Search for the cell housing the specified text and yield its [X, Y] center coordinate. 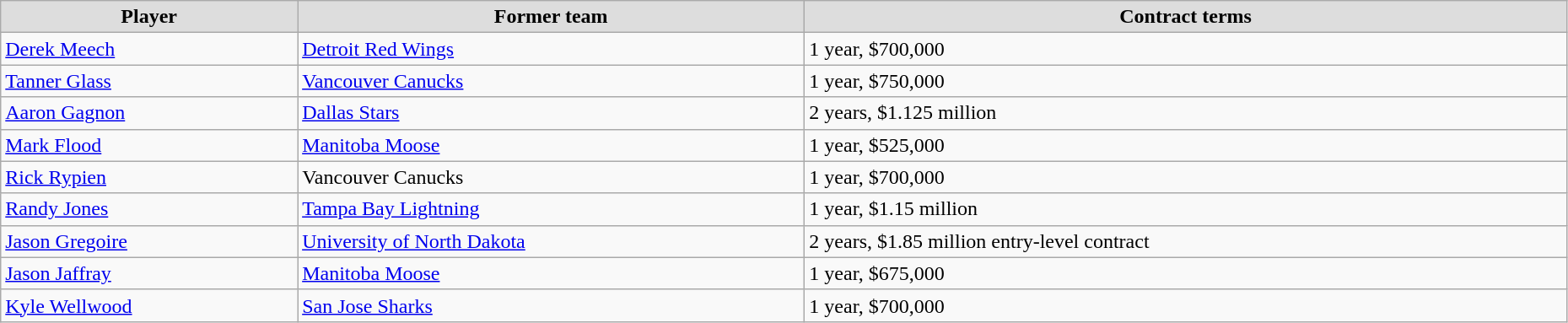
Rick Rypien [149, 177]
San Jose Sharks [552, 305]
Player [149, 17]
1 year, $750,000 [1186, 81]
Mark Flood [149, 145]
Jason Gregoire [149, 241]
Tanner Glass [149, 81]
Randy Jones [149, 209]
Jason Jaffray [149, 273]
Former team [552, 17]
Kyle Wellwood [149, 305]
Derek Meech [149, 49]
2 years, $1.85 million entry-level contract [1186, 241]
Dallas Stars [552, 113]
Tampa Bay Lightning [552, 209]
1 year, $525,000 [1186, 145]
1 year, $1.15 million [1186, 209]
University of North Dakota [552, 241]
1 year, $675,000 [1186, 273]
Aaron Gagnon [149, 113]
Detroit Red Wings [552, 49]
2 years, $1.125 million [1186, 113]
Contract terms [1186, 17]
